Locate the cell with the specified text and output its (X, Y) center coordinate. 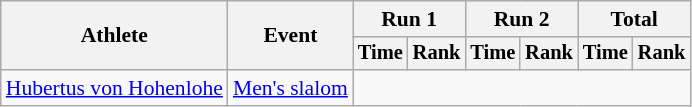
Total (634, 19)
Event (290, 36)
Run 1 (409, 19)
Hubertus von Hohenlohe (114, 88)
Men's slalom (290, 88)
Run 2 (521, 19)
Athlete (114, 36)
